Determine the (X, Y) coordinate at the center of the cell enclosing the given text.  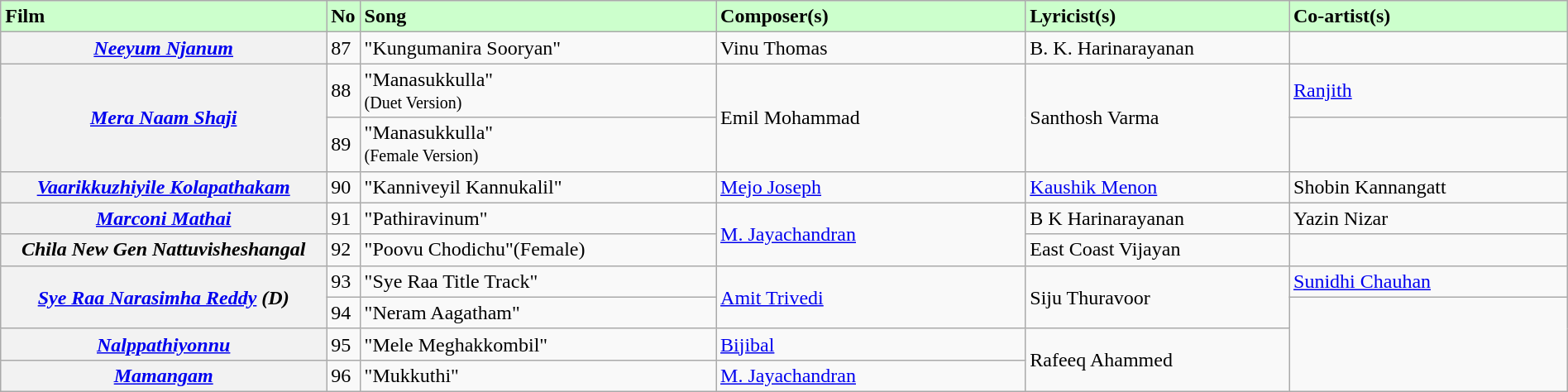
Rafeeq Ahammed (1158, 360)
No (343, 17)
"Sye Raa Title Track" (538, 281)
Song (538, 17)
"Manasukkulla"(Duet Version) (538, 91)
Neeyum Njanum (164, 48)
Chila New Gen Nattuvisheshangal (164, 250)
Emil Mohammad (871, 117)
89 (343, 144)
Sye Raa Narasimha Reddy (D) (164, 297)
Vinu Thomas (871, 48)
Composer(s) (871, 17)
"Kungumanira Sooryan" (538, 48)
91 (343, 218)
87 (343, 48)
"Kanniveyil Kannukalil" (538, 187)
90 (343, 187)
B. K. Harinarayanan (1158, 48)
Marconi Mathai (164, 218)
Bijibal (871, 344)
"Mukkuthi" (538, 375)
Shobin Kannangatt (1427, 187)
95 (343, 344)
Santhosh Varma (1158, 117)
Nalppathiyonnu (164, 344)
Sunidhi Chauhan (1427, 281)
Yazin Nizar (1427, 218)
East Coast Vijayan (1158, 250)
"Poovu Chodichu"(Female) (538, 250)
"Pathiravinum" (538, 218)
Siju Thuravoor (1158, 297)
88 (343, 91)
B K Harinarayanan (1158, 218)
Kaushik Menon (1158, 187)
96 (343, 375)
Ranjith (1427, 91)
Lyricist(s) (1158, 17)
Film (164, 17)
Mamangam (164, 375)
"Mele Meghakkombil" (538, 344)
93 (343, 281)
"Manasukkulla"(Female Version) (538, 144)
"Neram Aagatham" (538, 313)
Amit Trivedi (871, 297)
92 (343, 250)
Mejo Joseph (871, 187)
Mera Naam Shaji (164, 117)
Co-artist(s) (1427, 17)
Vaarikkuzhiyile Kolapathakam (164, 187)
94 (343, 313)
